Locate the cell with the specified text and output its (x, y) center coordinate. 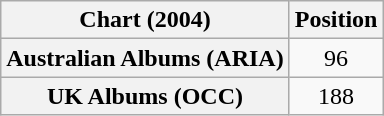
96 (336, 58)
Chart (2004) (145, 20)
Position (336, 20)
Australian Albums (ARIA) (145, 58)
UK Albums (OCC) (145, 96)
188 (336, 96)
